Return the [X, Y] coordinate for the center point of the cell that contains the specified text.  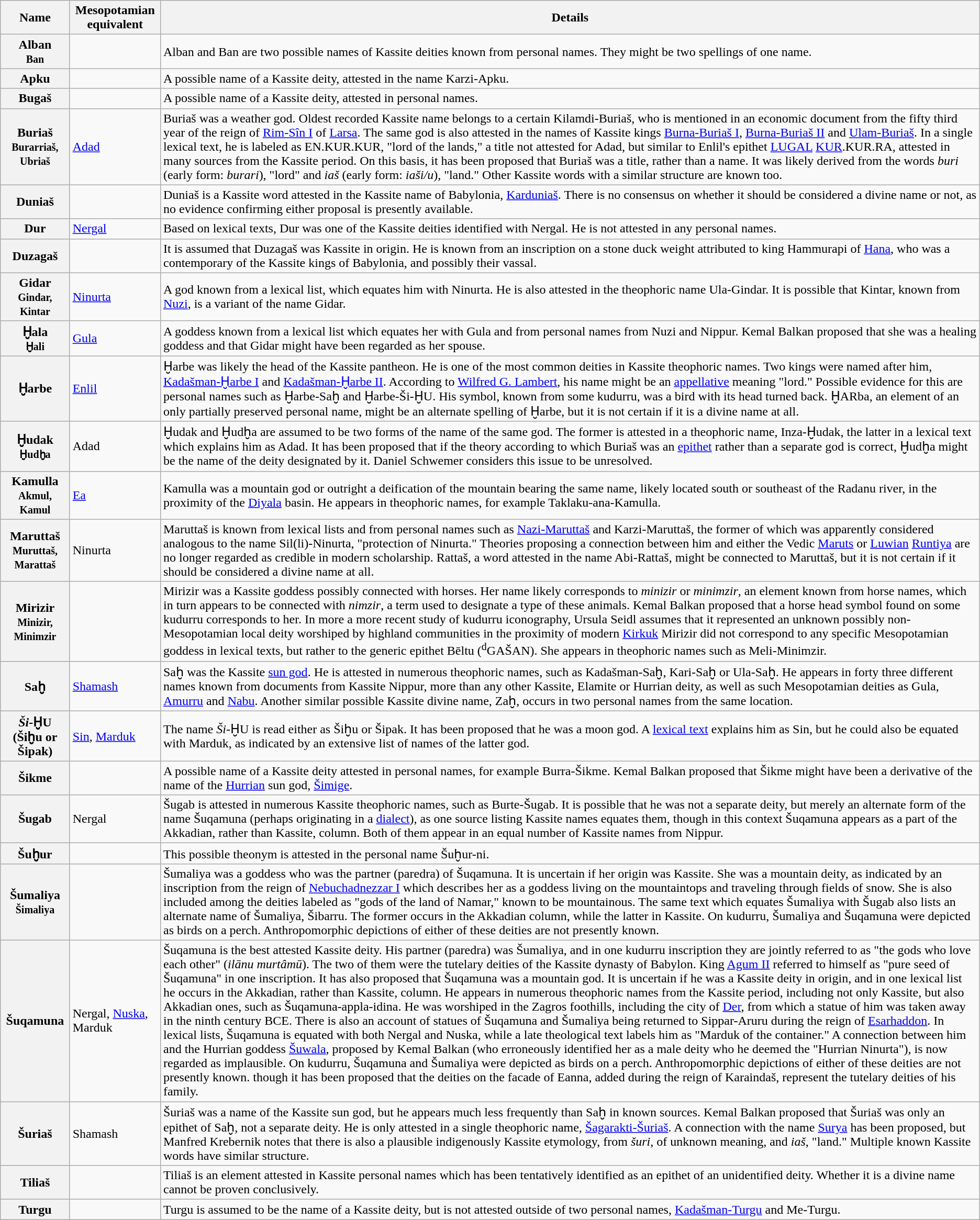
Duniaš [35, 202]
Alban and Ban are two possible names of Kassite deities known from personal names. They might be two spellings of one name. [570, 51]
Buriaš Burarriaš, Ubriaš [35, 147]
Šuḫur [35, 854]
Dur [35, 229]
Tiliaš [35, 1183]
A possible name of a Kassite deity, attested in personal names. [570, 98]
Šuqamuna [35, 1021]
Šumaliya Šimaliya [35, 902]
Based on lexical texts, Dur was one of the Kassite deities identified with Nergal. He is not attested in any personal names. [570, 229]
Šugab [35, 819]
Mesopotamian equivalent [115, 18]
Maruttaš Muruttaš, Marattaš [35, 551]
Nergal, Nuska, Marduk [115, 1021]
Apku [35, 79]
Ḫudak Ḫudḫa [35, 446]
Mirizir Minizir, Minimzir [35, 622]
Ea [115, 495]
Alban Ban [35, 51]
Gula [115, 338]
Ḫarbe [35, 388]
Saḫ [35, 687]
Turgu is assumed to be the name of a Kassite deity, but is not attested outside of two personal names, Kadašman-Turgu and Me-Turgu. [570, 1210]
Duzagaš [35, 255]
Enlil [115, 388]
Sin, Marduk [115, 736]
ḪalaḪali [35, 338]
Kamulla Akmul, Kamul [35, 495]
Šuriaš [35, 1134]
Name [35, 18]
Gidar Gindar, Kintar [35, 297]
Šikme [35, 778]
This possible theonym is attested in the personal name Šuḫur-ni. [570, 854]
Ši-ḪU (Šiḫu or Šipak) [35, 736]
Bugaš [35, 98]
Turgu [35, 1210]
Details [570, 18]
A possible name of a Kassite deity, attested in the name Karzi-Apku. [570, 79]
